Output the (X, Y) coordinate of the center of the cell containing the given text.  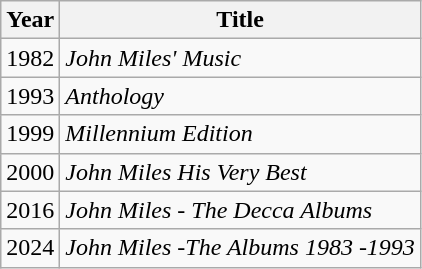
Year (30, 20)
Millennium Edition (240, 134)
1993 (30, 96)
John Miles -The Albums 1983 -1993 (240, 248)
John Miles' Music (240, 58)
John Miles His Very Best (240, 172)
2024 (30, 248)
1999 (30, 134)
Title (240, 20)
John Miles - The Decca Albums (240, 210)
1982 (30, 58)
Anthology (240, 96)
2016 (30, 210)
2000 (30, 172)
